Detect which cell encompasses the target text, then output its [X, Y] center coordinate. 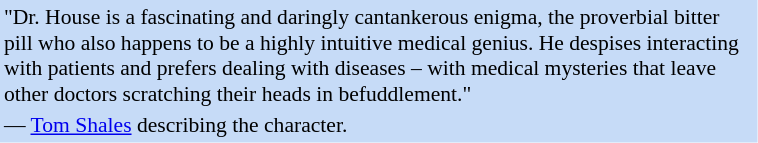
— Tom Shales describing the character. [378, 125]
